For the text-containing cell, return its midpoint in [X, Y] coordinate format. 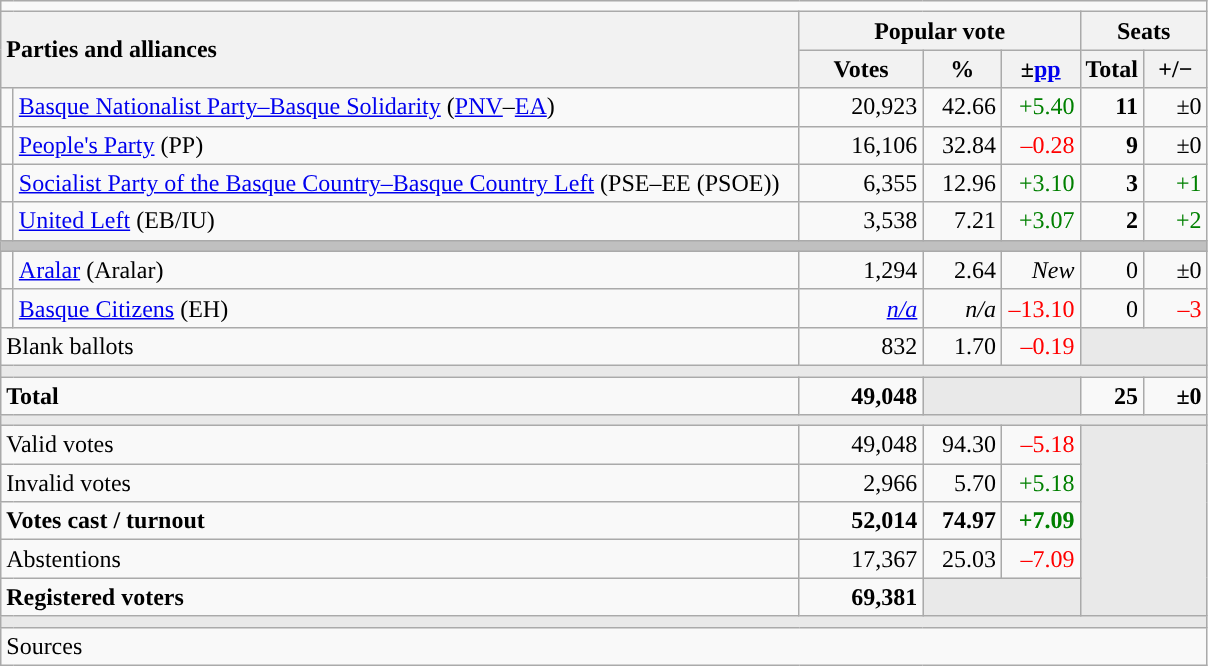
11 [1112, 107]
16,106 [861, 145]
2 [1112, 221]
–3 [1176, 308]
Invalid votes [400, 483]
–13.10 [1040, 308]
+5.18 [1040, 483]
25.03 [962, 559]
–0.19 [1040, 346]
32.84 [962, 145]
Blank ballots [400, 346]
–5.18 [1040, 445]
1,294 [861, 270]
Valid votes [400, 445]
+/− [1176, 69]
Parties and alliances [400, 50]
74.97 [962, 521]
+7.09 [1040, 521]
Socialist Party of the Basque Country–Basque Country Left (PSE–EE (PSOE)) [406, 183]
Aralar (Aralar) [406, 270]
Basque Nationalist Party–Basque Solidarity (PNV–EA) [406, 107]
Basque Citizens (EH) [406, 308]
+3.10 [1040, 183]
1.70 [962, 346]
Registered voters [400, 597]
New [1040, 270]
25 [1112, 395]
Seats [1144, 31]
Popular vote [940, 31]
2.64 [962, 270]
3 [1112, 183]
832 [861, 346]
Sources [604, 646]
+3.07 [1040, 221]
3,538 [861, 221]
–7.09 [1040, 559]
% [962, 69]
69,381 [861, 597]
20,923 [861, 107]
94.30 [962, 445]
7.21 [962, 221]
People's Party (PP) [406, 145]
±pp [1040, 69]
+5.40 [1040, 107]
Abstentions [400, 559]
6,355 [861, 183]
Votes cast / turnout [400, 521]
52,014 [861, 521]
42.66 [962, 107]
United Left (EB/IU) [406, 221]
Votes [861, 69]
+1 [1176, 183]
5.70 [962, 483]
+2 [1176, 221]
–0.28 [1040, 145]
9 [1112, 145]
2,966 [861, 483]
17,367 [861, 559]
12.96 [962, 183]
